Output the [x, y] coordinate of the center of the cell containing the given text.  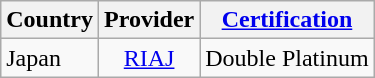
Country [50, 20]
Provider [148, 20]
RIAJ [148, 58]
Certification [287, 20]
Japan [50, 58]
Double Platinum [287, 58]
